Capture the cell that displays the provided text and extract its (x, y) central coordinate. 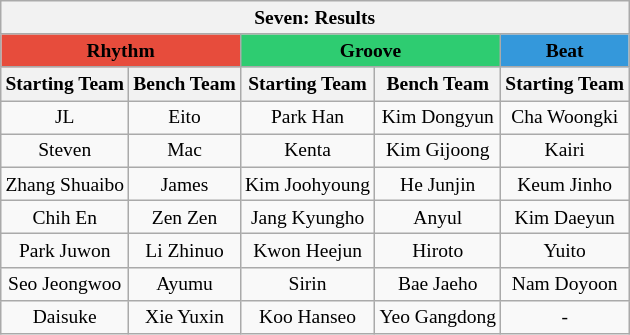
Steven (65, 150)
Kim Dongyun (438, 118)
JL (65, 118)
Li Zhinuo (185, 250)
Zen Zen (185, 216)
Nam Doyoon (565, 284)
Kim Daeyun (565, 216)
- (565, 316)
Kim Gijoong (438, 150)
Kenta (307, 150)
Sirin (307, 284)
Zhang Shuaibo (65, 184)
Chih En (65, 216)
Koo Hanseo (307, 316)
Jang Kyungho (307, 216)
Mac (185, 150)
Kairi (565, 150)
Seo Jeongwoo (65, 284)
Seven: Results (315, 18)
He Junjin (438, 184)
Kwon Heejun (307, 250)
Rhythm (121, 50)
Beat (565, 50)
Daisuke (65, 316)
Hiroto (438, 250)
Park Juwon (65, 250)
Cha Woongki (565, 118)
Groove (370, 50)
Ayumu (185, 284)
James (185, 184)
Xie Yuxin (185, 316)
Keum Jinho (565, 184)
Eito (185, 118)
Anyul (438, 216)
Yuito (565, 250)
Bae Jaeho (438, 284)
Park Han (307, 118)
Kim Joohyoung (307, 184)
Yeo Gangdong (438, 316)
